Scan for the cell matching the given text and deliver its (x, y) coordinate at center. 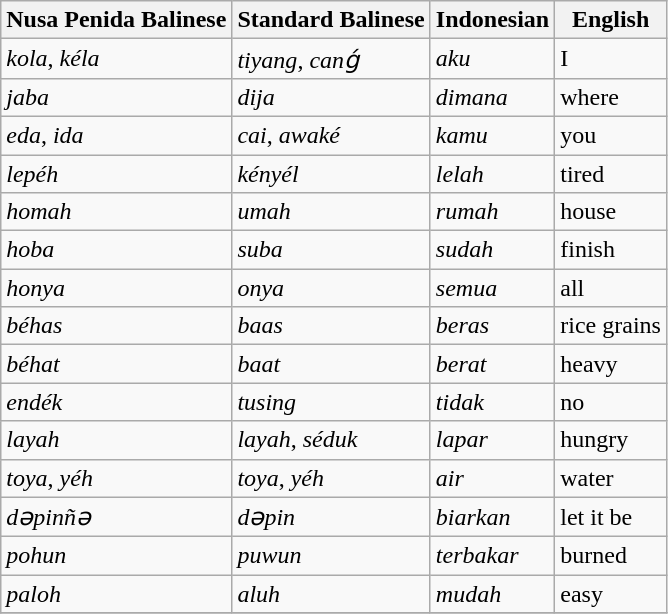
eda, ida (116, 135)
baas (331, 326)
kola, kéla (116, 59)
you (611, 135)
suba (331, 250)
rumah (492, 212)
umah (331, 212)
aku (492, 59)
puwun (331, 556)
béhat (116, 364)
tusing (331, 402)
honya (116, 288)
berat (492, 364)
heavy (611, 364)
dija (331, 97)
I (611, 59)
layah, séduk (331, 440)
biarkan (492, 517)
tidak (492, 402)
onya (331, 288)
homah (116, 212)
lelah (492, 173)
Standard Balinese (331, 20)
hoba (116, 250)
semua (492, 288)
Nusa Penida Balinese (116, 20)
English (611, 20)
paloh (116, 594)
house (611, 212)
hungry (611, 440)
finish (611, 250)
lapar (492, 440)
endék (116, 402)
baat (331, 364)
lepéh (116, 173)
tiyang, canǵ (331, 59)
dimana (492, 97)
all (611, 288)
where (611, 97)
burned (611, 556)
jaba (116, 97)
pohun (116, 556)
aluh (331, 594)
kamu (492, 135)
easy (611, 594)
air (492, 478)
kényél (331, 173)
beras (492, 326)
dəpin (331, 517)
cai, awaké (331, 135)
rice grains (611, 326)
sudah (492, 250)
Indonesian (492, 20)
layah (116, 440)
béhas (116, 326)
no (611, 402)
dəpinñə (116, 517)
terbakar (492, 556)
tired (611, 173)
mudah (492, 594)
water (611, 478)
let it be (611, 517)
